For the text-containing cell, return its midpoint in [x, y] coordinate format. 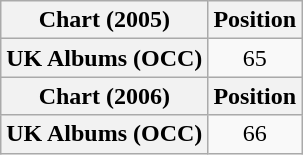
Chart (2005) [104, 20]
65 [255, 58]
Chart (2006) [104, 96]
66 [255, 134]
